Return [x, y] of the center of cell containing provided text 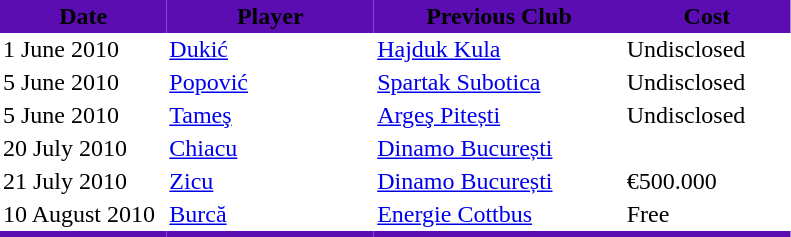
Spartak Subotica [498, 82]
Previous Club [498, 16]
Burcă [270, 214]
Date [83, 16]
Hajduk Kula [498, 50]
Argeş Pitești [498, 116]
20 July 2010 [83, 148]
1 June 2010 [83, 50]
Cost [707, 16]
Zicu [270, 182]
Chiacu [270, 148]
Popović [270, 82]
Dukić [270, 50]
10 August 2010 [83, 214]
Free [707, 214]
€500.000 [707, 182]
Energie Cottbus [498, 214]
Player [270, 16]
Tameş [270, 116]
21 July 2010 [83, 182]
